For the text-containing cell, return its midpoint in [X, Y] coordinate format. 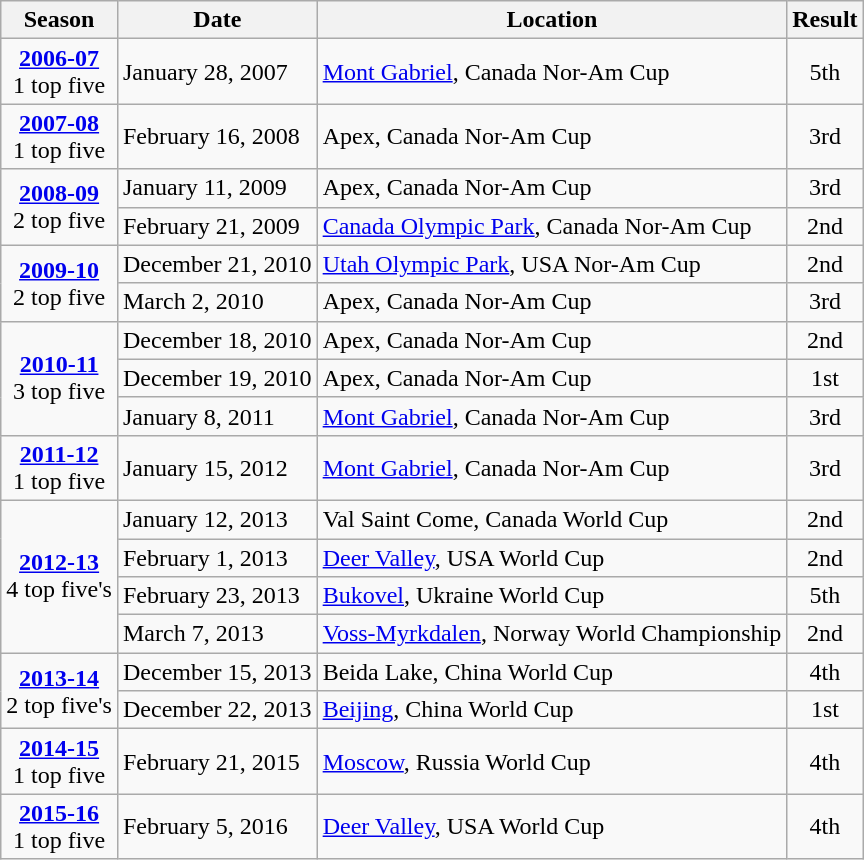
Val Saint Come, Canada World Cup [552, 519]
2012-13 4 top five's [60, 576]
2015-16 1 top five [60, 826]
2006-07 1 top five [60, 72]
March 2, 2010 [217, 302]
December 15, 2013 [217, 672]
Season [60, 20]
January 12, 2013 [217, 519]
February 21, 2015 [217, 762]
2009-10 2 top five [60, 283]
Voss-Myrkdalen, Norway World Championship [552, 634]
December 21, 2010 [217, 264]
2007-08 1 top five [60, 136]
January 8, 2011 [217, 416]
December 22, 2013 [217, 710]
Beida Lake, China World Cup [552, 672]
February 1, 2013 [217, 557]
Location [552, 20]
March 7, 2013 [217, 634]
2013-14 2 top five's [60, 691]
January 15, 2012 [217, 468]
December 18, 2010 [217, 340]
February 5, 2016 [217, 826]
February 16, 2008 [217, 136]
December 19, 2010 [217, 378]
2008-09 2 top five [60, 207]
Utah Olympic Park, USA Nor-Am Cup [552, 264]
February 21, 2009 [217, 226]
2011-12 1 top five [60, 468]
Date [217, 20]
Moscow, Russia World Cup [552, 762]
Bukovel, Ukraine World Cup [552, 596]
Beijing, China World Cup [552, 710]
Canada Olympic Park, Canada Nor-Am Cup [552, 226]
January 11, 2009 [217, 188]
January 28, 2007 [217, 72]
Result [825, 20]
February 23, 2013 [217, 596]
2014-15 1 top five [60, 762]
2010-11 3 top five [60, 378]
